From the cell containing the given text, extract its center point as (X, Y) coordinate. 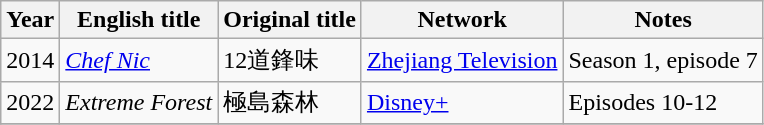
English title (139, 20)
Network (462, 20)
Season 1, episode 7 (663, 60)
Notes (663, 20)
Zhejiang Television (462, 60)
Chef Nic (139, 60)
極島森林 (290, 102)
Year (30, 20)
2022 (30, 102)
Disney+ (462, 102)
Extreme Forest (139, 102)
12道鋒味 (290, 60)
Original title (290, 20)
2014 (30, 60)
Episodes 10-12 (663, 102)
